Capture the cell that displays the provided text and extract its (x, y) central coordinate. 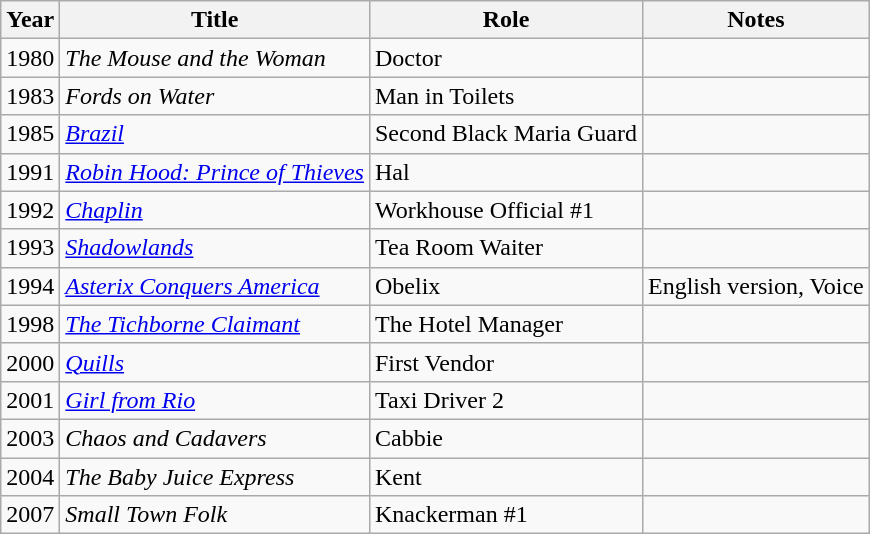
First Vendor (506, 362)
Workhouse Official #1 (506, 210)
2000 (30, 362)
Cabbie (506, 438)
The Tichborne Claimant (215, 324)
Girl from Rio (215, 400)
Kent (506, 477)
The Baby Juice Express (215, 477)
1983 (30, 96)
Knackerman #1 (506, 515)
1994 (30, 286)
Chaos and Cadavers (215, 438)
Fords on Water (215, 96)
Second Black Maria Guard (506, 134)
The Mouse and the Woman (215, 58)
Year (30, 20)
Taxi Driver 2 (506, 400)
Shadowlands (215, 248)
2003 (30, 438)
Hal (506, 172)
1992 (30, 210)
1980 (30, 58)
The Hotel Manager (506, 324)
Asterix Conquers America (215, 286)
2001 (30, 400)
2004 (30, 477)
Robin Hood: Prince of Thieves (215, 172)
Obelix (506, 286)
1993 (30, 248)
2007 (30, 515)
Title (215, 20)
Small Town Folk (215, 515)
English version, Voice (756, 286)
Chaplin (215, 210)
Notes (756, 20)
1991 (30, 172)
Tea Room Waiter (506, 248)
Role (506, 20)
Quills (215, 362)
Doctor (506, 58)
Brazil (215, 134)
1998 (30, 324)
1985 (30, 134)
Man in Toilets (506, 96)
